Return (X, Y) of the center of cell containing provided text 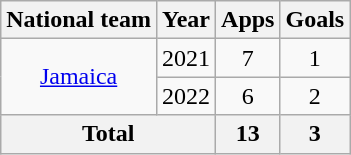
1 (315, 58)
Total (108, 134)
National team (79, 20)
7 (248, 58)
Apps (248, 20)
13 (248, 134)
2022 (186, 96)
3 (315, 134)
2021 (186, 58)
Goals (315, 20)
6 (248, 96)
Jamaica (79, 77)
Year (186, 20)
2 (315, 96)
